Search for the cell housing the specified text and yield its (x, y) center coordinate. 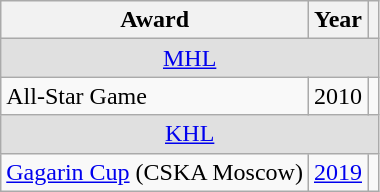
MHL (190, 58)
2019 (338, 172)
2010 (338, 96)
Award (155, 20)
Gagarin Cup (CSKA Moscow) (155, 172)
KHL (190, 134)
Year (338, 20)
All-Star Game (155, 96)
